Determine the (X, Y) coordinate at the center of the cell enclosing the given text.  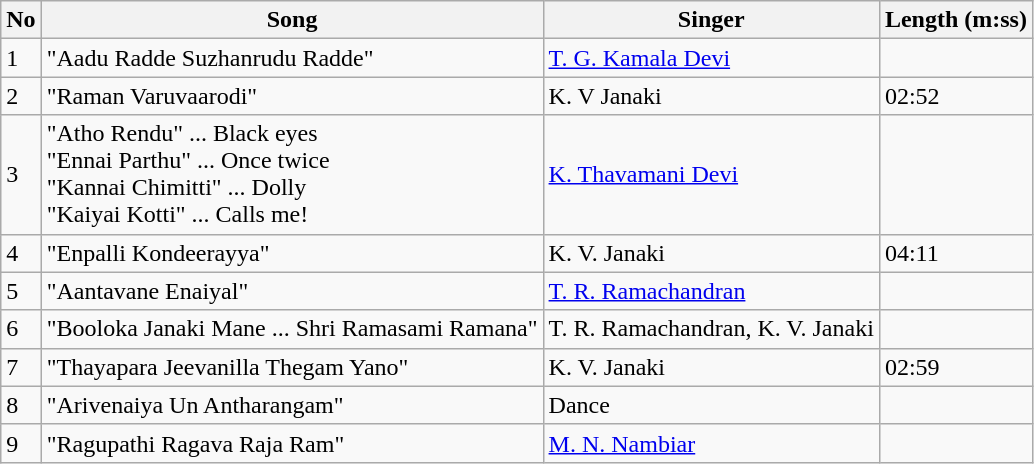
Dance (711, 405)
T. R. Ramachandran, K. V. Janaki (711, 329)
Song (292, 20)
M. N. Nambiar (711, 443)
2 (21, 96)
8 (21, 405)
No (21, 20)
3 (21, 174)
02:59 (956, 367)
7 (21, 367)
"Thayapara Jeevanilla Thegam Yano" (292, 367)
1 (21, 58)
"Raman Varuvaarodi" (292, 96)
"Aantavane Enaiyal" (292, 291)
"Booloka Janaki Mane ... Shri Ramasami Ramana" (292, 329)
6 (21, 329)
"Ragupathi Ragava Raja Ram" (292, 443)
02:52 (956, 96)
"Arivenaiya Un Antharangam" (292, 405)
T. G. Kamala Devi (711, 58)
"Aadu Radde Suzhanrudu Radde" (292, 58)
04:11 (956, 253)
"Atho Rendu" ... Black eyes"Ennai Parthu" ... Once twice"Kannai Chimitti" ... Dolly"Kaiyai Kotti" ... Calls me! (292, 174)
"Enpalli Kondeerayya" (292, 253)
K. Thavamani Devi (711, 174)
4 (21, 253)
K. V Janaki (711, 96)
Singer (711, 20)
5 (21, 291)
T. R. Ramachandran (711, 291)
Length (m:ss) (956, 20)
9 (21, 443)
